Capture the cell that displays the provided text and extract its (x, y) central coordinate. 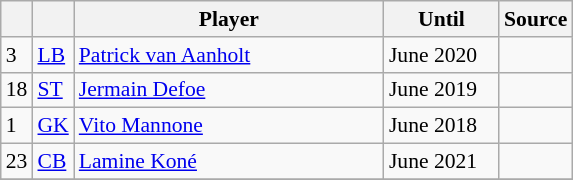
June 2021 (442, 162)
Patrick van Aanholt (229, 55)
1 (17, 126)
Jermain Defoe (229, 90)
ST (52, 90)
LB (52, 55)
Player (229, 19)
Lamine Koné (229, 162)
18 (17, 90)
Vito Mannone (229, 126)
June 2018 (442, 126)
June 2019 (442, 90)
GK (52, 126)
23 (17, 162)
Until (442, 19)
3 (17, 55)
June 2020 (442, 55)
Source (536, 19)
CB (52, 162)
